Return the [x, y] coordinate for the center point of the cell that contains the specified text.  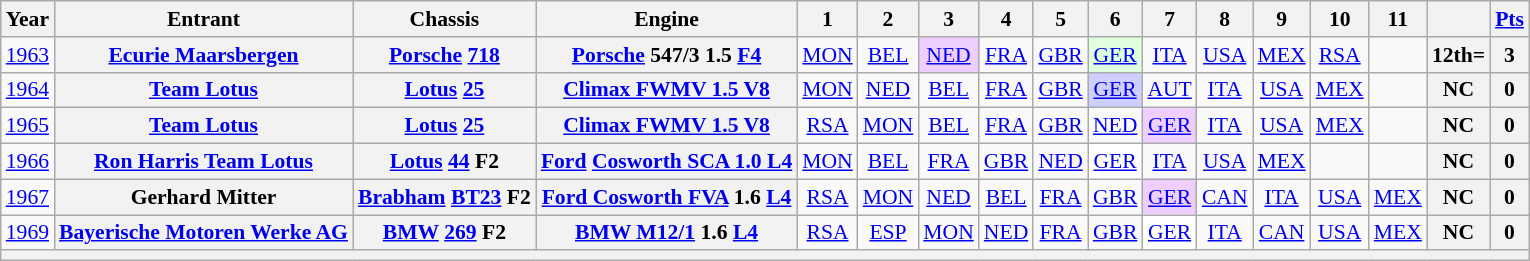
1 [828, 19]
Bayerische Motoren Werke AG [204, 233]
AUT [1169, 90]
11 [1398, 19]
Porsche 547/3 1.5 F4 [666, 55]
Lotus 44 F2 [444, 162]
9 [1282, 19]
5 [1060, 19]
Ford Cosworth FVA 1.6 L4 [666, 197]
Gerhard Mitter [204, 197]
Chassis [444, 19]
7 [1169, 19]
Pts [1510, 19]
12th= [1458, 55]
1965 [28, 126]
Ron Harris Team Lotus [204, 162]
Ecurie Maarsbergen [204, 55]
Entrant [204, 19]
1967 [28, 197]
BMW 269 F2 [444, 233]
6 [1116, 19]
BMW M12/1 1.6 L4 [666, 233]
4 [1006, 19]
ESP [888, 233]
Brabham BT23 F2 [444, 197]
1966 [28, 162]
2 [888, 19]
Engine [666, 19]
1963 [28, 55]
Year [28, 19]
Porsche 718 [444, 55]
Ford Cosworth SCA 1.0 L4 [666, 162]
1964 [28, 90]
8 [1225, 19]
10 [1340, 19]
1969 [28, 233]
